Find where the given text appears and provide that cell's center as [X, Y] coordinate. 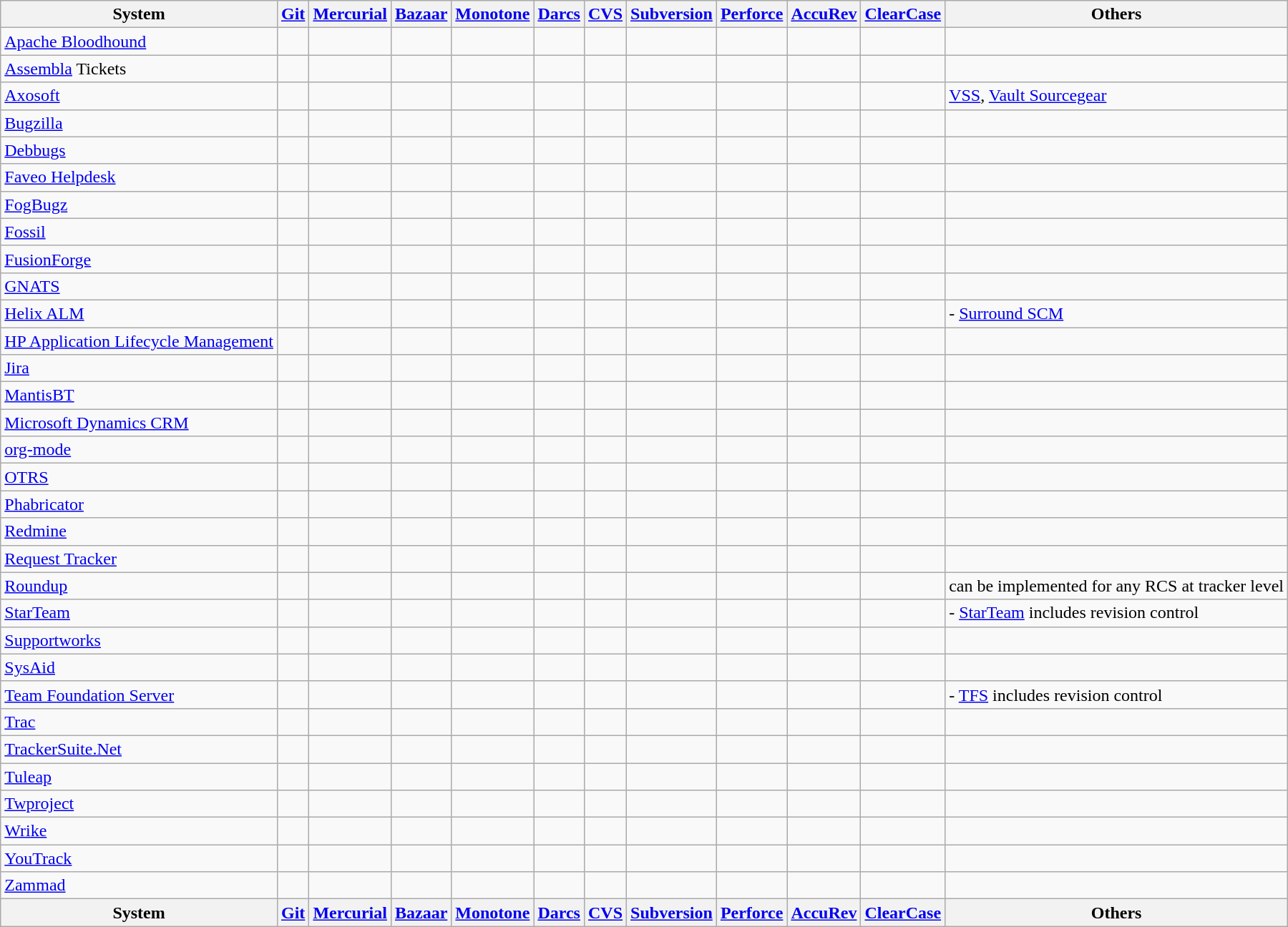
Tuleap [139, 776]
- TFS includes revision control [1116, 695]
FusionForge [139, 259]
Wrike [139, 831]
Roundup [139, 586]
OTRS [139, 477]
- StarTeam includes revision control [1116, 613]
Request Tracker [139, 559]
Axosoft [139, 96]
Assembla Tickets [139, 69]
StarTeam [139, 613]
- Surround SCM [1116, 313]
FogBugz [139, 205]
MantisBT [139, 396]
Fossil [139, 232]
Team Foundation Server [139, 695]
Twproject [139, 804]
Redmine [139, 531]
TrackerSuite.Net [139, 749]
GNATS [139, 286]
Faveo Helpdesk [139, 177]
HP Application Lifecycle Management [139, 341]
can be implemented for any RCS at tracker level [1116, 586]
SysAid [139, 667]
Zammad [139, 886]
Helix ALM [139, 313]
Microsoft Dynamics CRM [139, 423]
YouTrack [139, 858]
VSS, Vault Sourcegear [1116, 96]
org-mode [139, 450]
Trac [139, 722]
Jira [139, 368]
Apache Bloodhound [139, 41]
Bugzilla [139, 123]
Phabricator [139, 504]
Supportworks [139, 640]
Debbugs [139, 150]
